Capture the cell that displays the provided text and extract its (x, y) central coordinate. 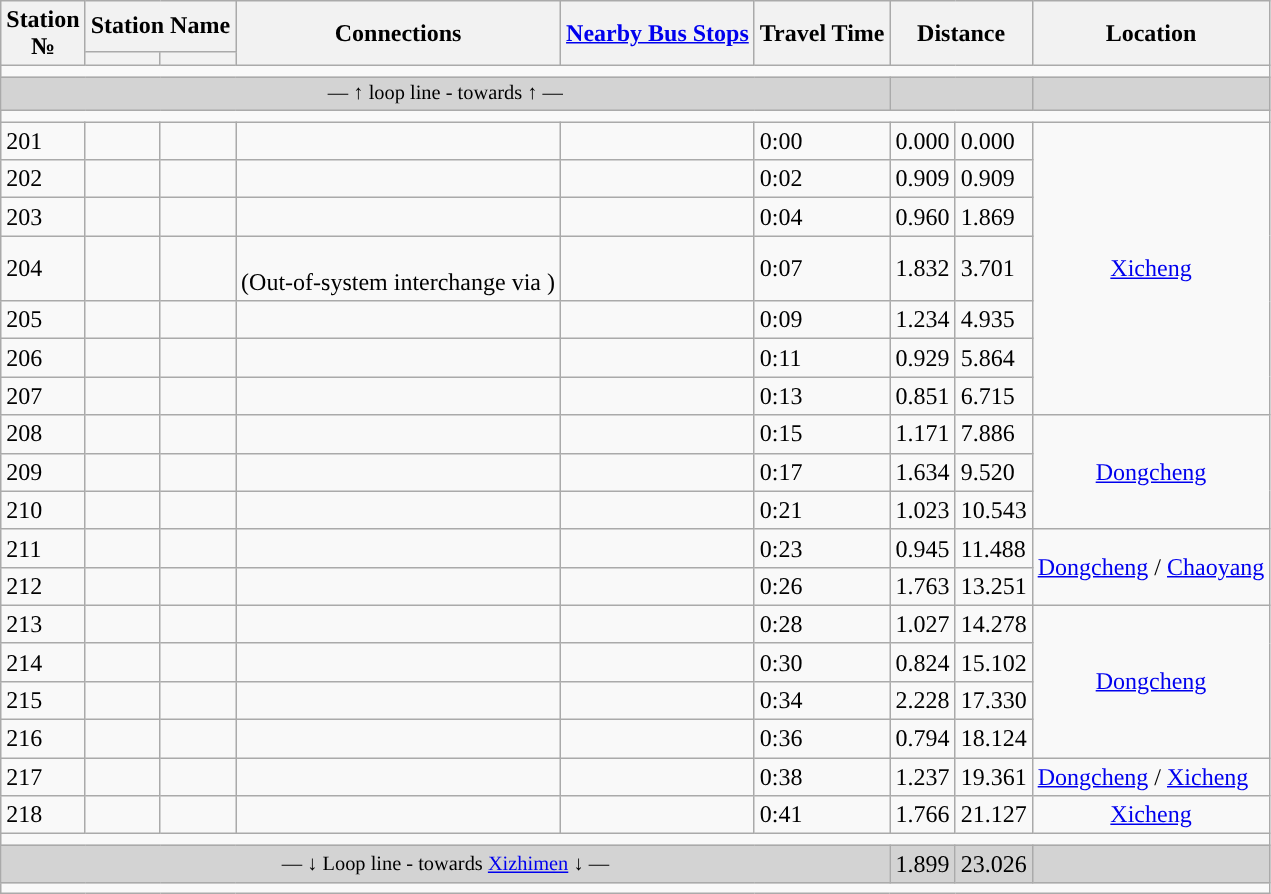
0:02 (822, 179)
23.026 (994, 864)
0.945 (922, 548)
0:26 (822, 586)
214 (43, 662)
203 (43, 217)
0.824 (922, 662)
2.228 (922, 700)
217 (43, 777)
0:28 (822, 624)
1.869 (994, 217)
18.124 (994, 739)
17.330 (994, 700)
5.864 (994, 358)
0:15 (822, 434)
209 (43, 472)
Dongcheng / Chaoyang (1151, 567)
215 (43, 700)
Dongcheng / Xicheng (1151, 777)
Travel Time (822, 34)
212 (43, 586)
1.171 (922, 434)
202 (43, 179)
1.766 (922, 815)
216 (43, 739)
— ↓ Loop line - towards Xizhimen ↓ — (446, 864)
0:34 (822, 700)
6.715 (994, 396)
Station Name (160, 26)
210 (43, 510)
0:17 (822, 472)
21.127 (994, 815)
1.237 (922, 777)
0:11 (822, 358)
201 (43, 141)
208 (43, 434)
206 (43, 358)
3.701 (994, 268)
0:07 (822, 268)
— ↑ loop line - towards ↑ — (446, 94)
Connections (398, 34)
0:09 (822, 320)
1.027 (922, 624)
0:00 (822, 141)
0:04 (822, 217)
7.886 (994, 434)
4.935 (994, 320)
204 (43, 268)
0:38 (822, 777)
207 (43, 396)
(Out-of-system interchange via ) (398, 268)
1.899 (922, 864)
1.763 (922, 586)
Station№ (43, 34)
1.832 (922, 268)
13.251 (994, 586)
0.794 (922, 739)
9.520 (994, 472)
0:36 (822, 739)
Nearby Bus Stops (658, 34)
0.851 (922, 396)
15.102 (994, 662)
0:23 (822, 548)
0:21 (822, 510)
14.278 (994, 624)
Location (1151, 34)
1.634 (922, 472)
19.361 (994, 777)
0.929 (922, 358)
211 (43, 548)
1.234 (922, 320)
0:30 (822, 662)
10.543 (994, 510)
Distance (961, 34)
0.960 (922, 217)
11.488 (994, 548)
213 (43, 624)
0:41 (822, 815)
218 (43, 815)
1.023 (922, 510)
0:13 (822, 396)
205 (43, 320)
